Search for the cell housing the specified text and yield its (X, Y) center coordinate. 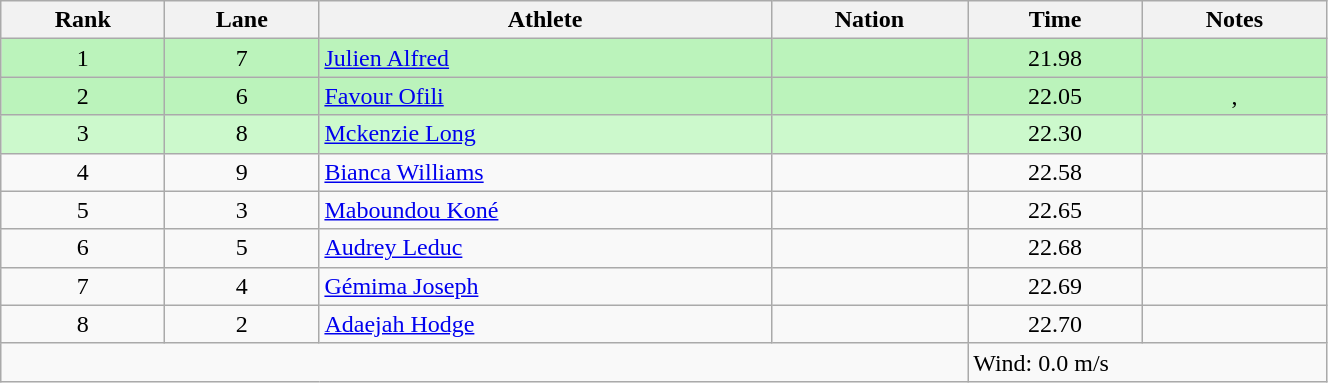
Notes (1234, 20)
22.70 (1056, 324)
22.58 (1056, 172)
Audrey Leduc (545, 248)
Rank (83, 20)
, (1234, 96)
22.69 (1056, 286)
Maboundou Koné (545, 210)
Time (1056, 20)
21.98 (1056, 58)
Adaejah Hodge (545, 324)
22.65 (1056, 210)
Nation (870, 20)
Bianca Williams (545, 172)
9 (242, 172)
Julien Alfred (545, 58)
22.30 (1056, 134)
22.68 (1056, 248)
22.05 (1056, 96)
Gémima Joseph (545, 286)
Lane (242, 20)
Favour Ofili (545, 96)
Wind: 0.0 m/s (1148, 362)
Mckenzie Long (545, 134)
1 (83, 58)
Athlete (545, 20)
